Detect which cell encompasses the target text, then output its (X, Y) center coordinate. 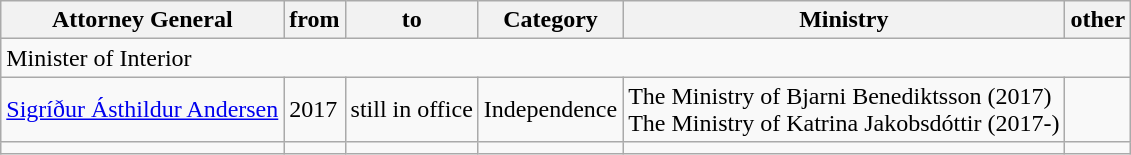
other (1098, 20)
Independence (550, 110)
Minister of Interior (566, 58)
2017 (314, 110)
The Ministry of Bjarni Benediktsson (2017)The Ministry of Katrina Jakobsdóttir (2017-) (844, 110)
Ministry (844, 20)
from (314, 20)
to (412, 20)
Sigríður Ásthildur Andersen (142, 110)
Category (550, 20)
still in office (412, 110)
Attorney General (142, 20)
